Capture the cell that displays the provided text and extract its (X, Y) central coordinate. 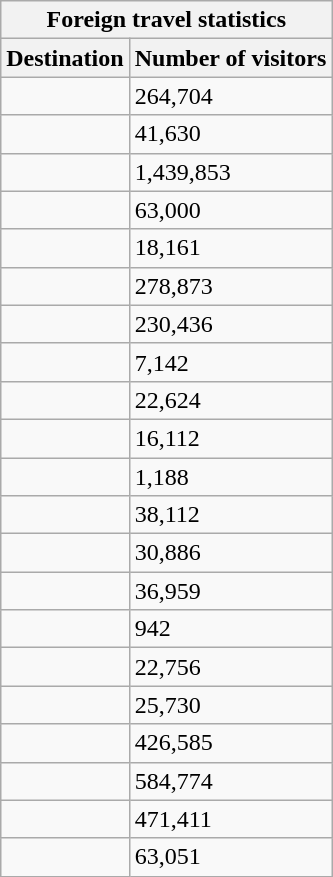
18,161 (230, 248)
63,000 (230, 210)
25,730 (230, 705)
Foreign travel statistics (166, 20)
22,756 (230, 667)
22,624 (230, 400)
426,585 (230, 743)
36,959 (230, 591)
41,630 (230, 134)
7,142 (230, 362)
16,112 (230, 438)
942 (230, 629)
230,436 (230, 324)
584,774 (230, 781)
1,439,853 (230, 172)
Number of visitors (230, 58)
471,411 (230, 819)
Destination (65, 58)
1,188 (230, 477)
264,704 (230, 96)
63,051 (230, 857)
30,886 (230, 553)
278,873 (230, 286)
38,112 (230, 515)
